Detect which cell encompasses the target text, then output its (x, y) center coordinate. 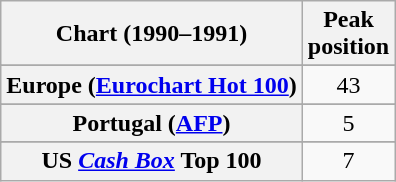
5 (348, 123)
43 (348, 85)
7 (348, 161)
US Cash Box Top 100 (152, 161)
Portugal (AFP) (152, 123)
Europe (Eurochart Hot 100) (152, 85)
Peakposition (348, 34)
Chart (1990–1991) (152, 34)
